From the cell containing the given text, extract its center point as [X, Y] coordinate. 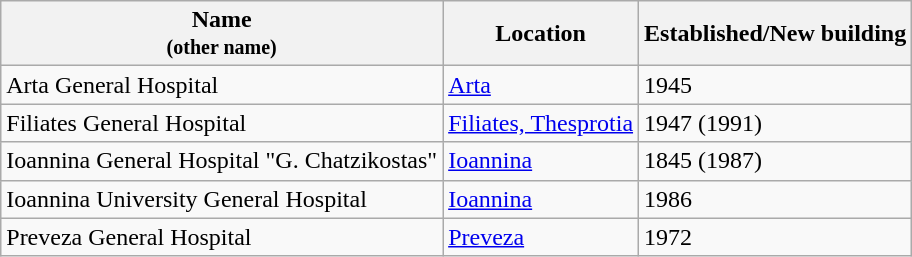
1972 [776, 237]
Filiates, Thesprotia [541, 123]
Filiates General Hospital [222, 123]
Preveza [541, 237]
Established/New building [776, 34]
Name (other name) [222, 34]
1945 [776, 85]
Arta General Hospital [222, 85]
1947 (1991) [776, 123]
Location [541, 34]
Arta [541, 85]
1986 [776, 199]
Preveza General Hospital [222, 237]
1845 (1987) [776, 161]
Ioannina University General Hospital [222, 199]
Ioannina General Hospital "G. Chatzikostas" [222, 161]
